Extract the (X, Y) coordinate from the center of the cell holding the provided text.  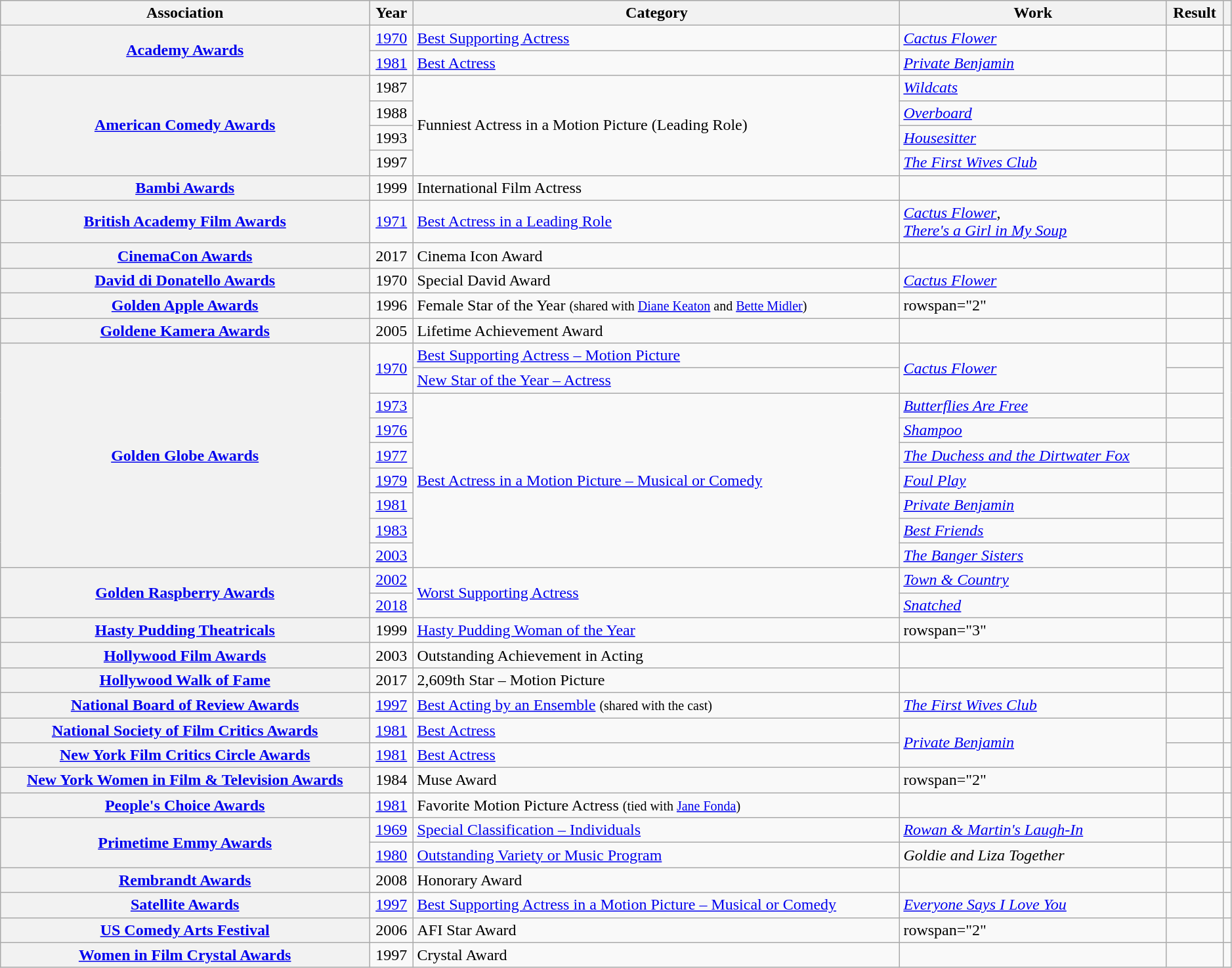
Hollywood Walk of Fame (185, 680)
Town & Country (1033, 580)
New York Film Critics Circle Awards (185, 755)
1988 (391, 113)
Best Supporting Actress in a Motion Picture – Musical or Comedy (656, 905)
Muse Award (656, 780)
Best Friends (1033, 530)
Work (1033, 13)
Female Star of the Year (shared with Diane Keaton and Bette Midler) (656, 305)
1980 (391, 855)
Outstanding Variety or Music Program (656, 855)
Hasty Pudding Woman of the Year (656, 630)
Academy Awards (185, 51)
Cinema Icon Award (656, 255)
Butterflies Are Free (1033, 406)
The Banger Sisters (1033, 555)
National Society of Film Critics Awards (185, 730)
1979 (391, 480)
Women in Film Crystal Awards (185, 955)
CinemaCon Awards (185, 255)
Result (1195, 13)
1971 (391, 222)
Lifetime Achievement Award (656, 330)
Year (391, 13)
Bambi Awards (185, 188)
British Academy Film Awards (185, 222)
1973 (391, 406)
2002 (391, 580)
1976 (391, 431)
New Star of the Year – Actress (656, 381)
Snatched (1033, 605)
National Board of Review Awards (185, 705)
2008 (391, 880)
Goldene Kamera Awards (185, 330)
Worst Supporting Actress (656, 593)
Rembrandt Awards (185, 880)
Foul Play (1033, 480)
New York Women in Film & Television Awards (185, 780)
Housesitter (1033, 138)
Honorary Award (656, 880)
Cactus Flower,There's a Girl in My Soup (1033, 222)
2,609th Star – Motion Picture (656, 680)
Favorite Motion Picture Actress (tied with Jane Fonda) (656, 805)
Special David Award (656, 280)
American Comedy Awards (185, 125)
Best Supporting Actress – Motion Picture (656, 356)
1996 (391, 305)
Category (656, 13)
Wildcats (1033, 88)
1977 (391, 455)
Overboard (1033, 113)
Primetime Emmy Awards (185, 843)
Best Actress in a Motion Picture – Musical or Comedy (656, 480)
Shampoo (1033, 431)
1969 (391, 830)
1984 (391, 780)
Goldie and Liza Together (1033, 855)
2018 (391, 605)
1987 (391, 88)
2005 (391, 330)
1983 (391, 530)
Hasty Pudding Theatricals (185, 630)
1993 (391, 138)
Outstanding Achievement in Acting (656, 655)
Satellite Awards (185, 905)
Golden Apple Awards (185, 305)
David di Donatello Awards (185, 280)
Golden Raspberry Awards (185, 593)
International Film Actress (656, 188)
Golden Globe Awards (185, 455)
Crystal Award (656, 955)
Best Actress in a Leading Role (656, 222)
People's Choice Awards (185, 805)
2006 (391, 930)
Funniest Actress in a Motion Picture (Leading Role) (656, 125)
US Comedy Arts Festival (185, 930)
Best Acting by an Ensemble (shared with the cast) (656, 705)
Everyone Says I Love You (1033, 905)
rowspan="3" (1033, 630)
Hollywood Film Awards (185, 655)
Best Supporting Actress (656, 38)
AFI Star Award (656, 930)
Rowan & Martin's Laugh-In (1033, 830)
Association (185, 13)
Special Classification – Individuals (656, 830)
The Duchess and the Dirtwater Fox (1033, 455)
